Capture the cell that displays the provided text and extract its [X, Y] central coordinate. 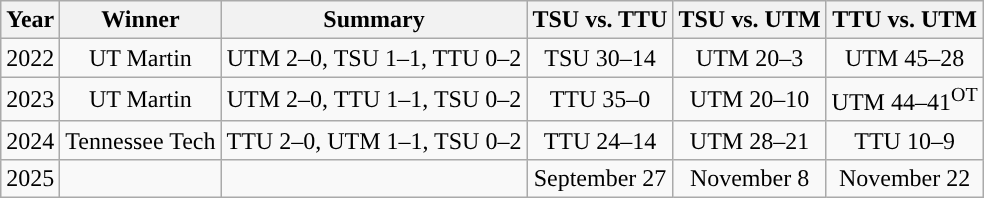
TTU 35–0 [600, 100]
UTM 28–21 [750, 140]
Tennessee Tech [140, 140]
UTM 2–0, TTU 1–1, TSU 0–2 [374, 100]
TTU 24–14 [600, 140]
UTM 20–10 [750, 100]
November 8 [750, 178]
TTU vs. UTM [904, 20]
2023 [30, 100]
2022 [30, 58]
UTM 20–3 [750, 58]
TTU 10–9 [904, 140]
UTM 45–28 [904, 58]
2024 [30, 140]
Year [30, 20]
2025 [30, 178]
TSU vs. TTU [600, 20]
November 22 [904, 178]
UTM 44–41OT [904, 100]
UTM 2–0, TSU 1–1, TTU 0–2 [374, 58]
Summary [374, 20]
TSU vs. UTM [750, 20]
TSU 30–14 [600, 58]
September 27 [600, 178]
TTU 2–0, UTM 1–1, TSU 0–2 [374, 140]
Winner [140, 20]
